Detect which cell encompasses the target text, then output its (X, Y) center coordinate. 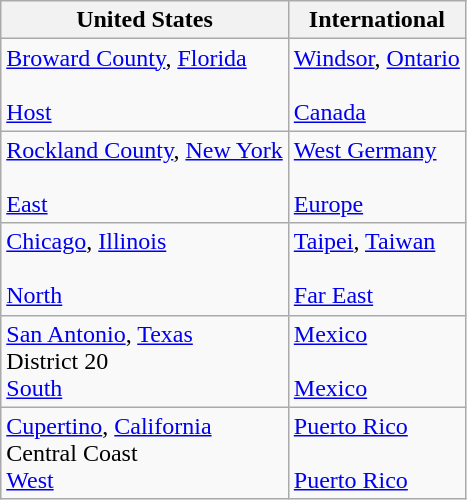
Taipei, TaiwanFar East (376, 269)
MexicoMexico (376, 361)
West GermanyEurope (376, 177)
Cupertino, CaliforniaCentral CoastWest (145, 453)
Windsor, OntarioCanada (376, 85)
Puerto RicoPuerto Rico (376, 453)
San Antonio, TexasDistrict 20South (145, 361)
Chicago, IllinoisNorth (145, 269)
Broward County, FloridaHost (145, 85)
Rockland County, New YorkEast (145, 177)
International (376, 20)
United States (145, 20)
